Output the [x, y] coordinate of the center of the cell containing the given text.  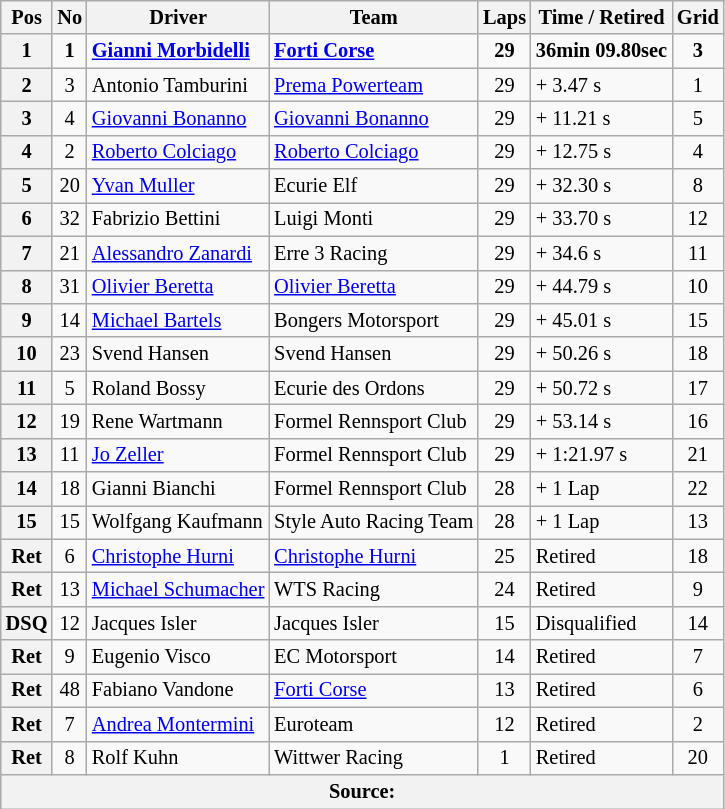
Fabrizio Bettini [178, 219]
+ 11.21 s [602, 118]
Jo Zeller [178, 455]
Euroteam [374, 724]
Gianni Morbidelli [178, 51]
Pos [27, 17]
+ 12.75 s [602, 152]
Antonio Tamburini [178, 85]
Rene Wartmann [178, 421]
Ecurie des Ordons [374, 388]
WTS Racing [374, 589]
+ 53.14 s [602, 421]
+ 50.26 s [602, 354]
Laps [504, 17]
Michael Bartels [178, 320]
36min 09.80sec [602, 51]
25 [504, 556]
Michael Schumacher [178, 589]
Yvan Muller [178, 186]
24 [504, 589]
17 [698, 388]
+ 32.30 s [602, 186]
16 [698, 421]
DSQ [27, 623]
Time / Retired [602, 17]
Team [374, 17]
Driver [178, 17]
+ 3.47 s [602, 85]
31 [70, 287]
Prema Powerteam [374, 85]
Source: [362, 791]
Wittwer Racing [374, 758]
Roland Bossy [178, 388]
Gianni Bianchi [178, 489]
48 [70, 690]
Rolf Kuhn [178, 758]
Fabiano Vandone [178, 690]
+ 34.6 s [602, 253]
Style Auto Racing Team [374, 522]
Andrea Montermini [178, 724]
Luigi Monti [374, 219]
EC Motorsport [374, 657]
19 [70, 421]
+ 44.79 s [602, 287]
+ 50.72 s [602, 388]
Disqualified [602, 623]
22 [698, 489]
+ 1:21.97 s [602, 455]
32 [70, 219]
Wolfgang Kaufmann [178, 522]
Bongers Motorsport [374, 320]
Alessandro Zanardi [178, 253]
Grid [698, 17]
No [70, 17]
+ 33.70 s [602, 219]
Ecurie Elf [374, 186]
23 [70, 354]
Erre 3 Racing [374, 253]
+ 45.01 s [602, 320]
Eugenio Visco [178, 657]
